Extract the (X, Y) coordinate from the center of the cell holding the provided text.  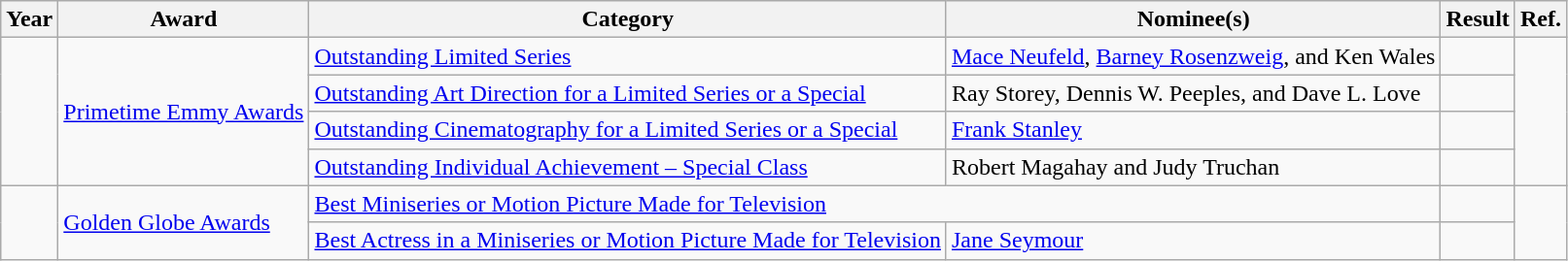
Frank Stanley (1194, 130)
Award (184, 19)
Robert Magahay and Judy Truchan (1194, 167)
Outstanding Cinematography for a Limited Series or a Special (628, 130)
Year (29, 19)
Mace Neufeld, Barney Rosenzweig, and Ken Wales (1194, 56)
Outstanding Limited Series (628, 56)
Jane Seymour (1194, 241)
Ref. (1540, 19)
Category (628, 19)
Best Actress in a Miniseries or Motion Picture Made for Television (628, 241)
Golden Globe Awards (184, 222)
Outstanding Individual Achievement – Special Class (628, 167)
Outstanding Art Direction for a Limited Series or a Special (628, 93)
Result (1478, 19)
Best Miniseries or Motion Picture Made for Television (875, 204)
Nominee(s) (1194, 19)
Ray Storey, Dennis W. Peeples, and Dave L. Love (1194, 93)
Primetime Emmy Awards (184, 112)
